Locate the cell with the specified text and output its [x, y] center coordinate. 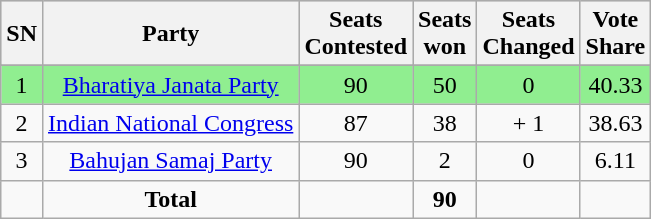
Bharatiya Janata Party [170, 85]
3 [22, 161]
87 [356, 123]
Party [170, 34]
SN [22, 34]
50 [445, 85]
Seats Changed [528, 34]
+ 1 [528, 123]
Seatswon [445, 34]
Indian National Congress [170, 123]
6.11 [616, 161]
Total [170, 199]
Bahujan Samaj Party [170, 161]
1 [22, 85]
38.63 [616, 123]
38 [445, 123]
40.33 [616, 85]
VoteShare [616, 34]
SeatsContested [356, 34]
